Return [x, y] of the center of cell containing provided text 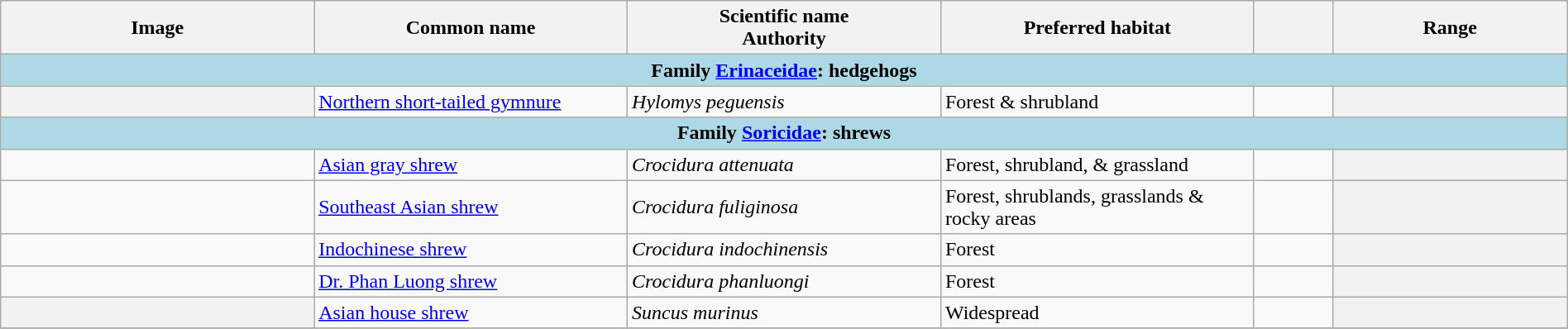
Southeast Asian shrew [471, 207]
Forest, shrublands, grasslands & rocky areas [1097, 207]
Crocidura attenuata [784, 164]
Common name [471, 28]
Asian gray shrew [471, 164]
Range [1450, 28]
Forest & shrubland [1097, 102]
Dr. Phan Luong shrew [471, 281]
Image [157, 28]
Crocidura fuliginosa [784, 207]
Scientific nameAuthority [784, 28]
Forest, shrubland, & grassland [1097, 164]
Northern short-tailed gymnure [471, 102]
Crocidura indochinensis [784, 250]
Indochinese shrew [471, 250]
Asian house shrew [471, 312]
Crocidura phanluongi [784, 281]
Hylomys peguensis [784, 102]
Family Erinaceidae: hedgehogs [784, 70]
Family Soricidae: shrews [784, 133]
Preferred habitat [1097, 28]
Widespread [1097, 312]
Suncus murinus [784, 312]
